Pinpoint the cell where the given text exists, returning its (x, y) midpoint coordinate. 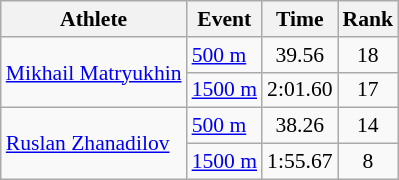
38.26 (300, 126)
Rank (368, 19)
Event (224, 19)
8 (368, 162)
Time (300, 19)
Athlete (94, 19)
1:55.67 (300, 162)
2:01.60 (300, 90)
Mikhail Matryukhin (94, 72)
39.56 (300, 55)
Ruslan Zhanadilov (94, 144)
18 (368, 55)
17 (368, 90)
14 (368, 126)
